Determine the (X, Y) coordinate at the center of the cell enclosing the given text.  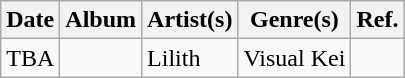
Album (101, 20)
Visual Kei (294, 58)
Artist(s) (190, 20)
Genre(s) (294, 20)
TBA (30, 58)
Lilith (190, 58)
Date (30, 20)
Ref. (378, 20)
